For the text-containing cell, return its midpoint in [x, y] coordinate format. 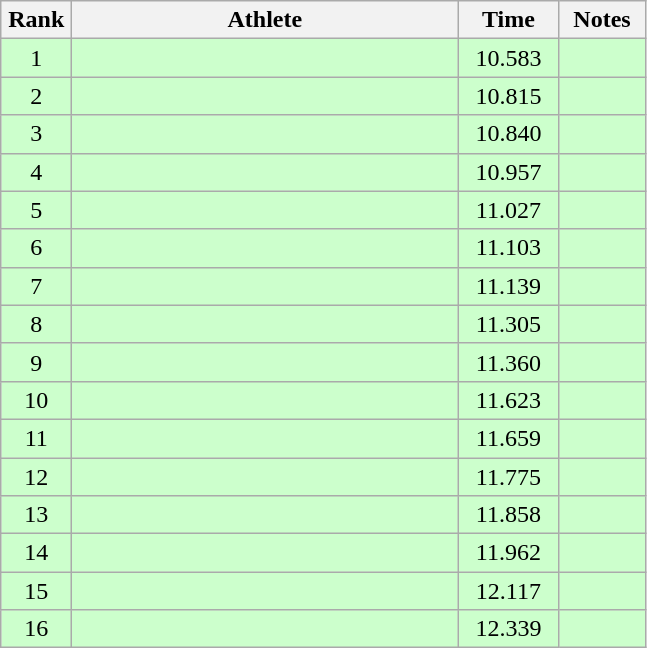
12.117 [508, 591]
8 [36, 324]
11.305 [508, 324]
10.815 [508, 96]
4 [36, 172]
1 [36, 58]
11.623 [508, 400]
11.027 [508, 210]
10.957 [508, 172]
9 [36, 362]
Athlete [265, 20]
14 [36, 553]
11.962 [508, 553]
11.659 [508, 438]
5 [36, 210]
6 [36, 248]
7 [36, 286]
11 [36, 438]
15 [36, 591]
11.858 [508, 515]
16 [36, 629]
12.339 [508, 629]
Time [508, 20]
10 [36, 400]
Rank [36, 20]
13 [36, 515]
11.139 [508, 286]
10.583 [508, 58]
2 [36, 96]
11.775 [508, 477]
3 [36, 134]
11.360 [508, 362]
12 [36, 477]
11.103 [508, 248]
Notes [602, 20]
10.840 [508, 134]
